Return the (X, Y) coordinate for the center point of the cell that contains the specified text.  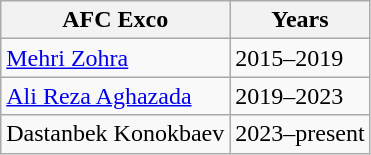
2015–2019 (300, 58)
Years (300, 20)
Dastanbek Konokbaev (116, 134)
2019–2023 (300, 96)
AFC Exco (116, 20)
Mehri Zohra (116, 58)
Ali Reza Aghazada (116, 96)
2023–present (300, 134)
